Output the [X, Y] coordinate of the center of the cell containing the given text.  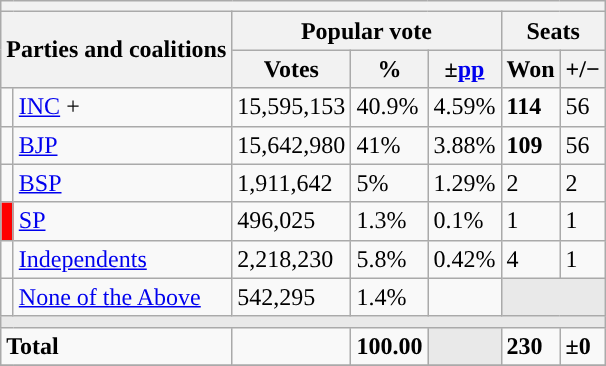
±pp [464, 69]
3.88% [464, 145]
None of the Above [122, 297]
4 [530, 259]
±0 [582, 346]
100.00 [390, 346]
Votes [292, 69]
1.29% [464, 183]
41% [390, 145]
Popular vote [366, 31]
15,642,980 [292, 145]
1.3% [390, 221]
BSP [122, 183]
SP [122, 221]
1.4% [390, 297]
Won [530, 69]
Seats [553, 31]
Total [116, 346]
0.42% [464, 259]
4.59% [464, 107]
+/− [582, 69]
5% [390, 183]
542,295 [292, 297]
15,595,153 [292, 107]
INC + [122, 107]
230 [530, 346]
1,911,642 [292, 183]
109 [530, 145]
0.1% [464, 221]
496,025 [292, 221]
5.8% [390, 259]
40.9% [390, 107]
Independents [122, 259]
% [390, 69]
114 [530, 107]
Parties and coalitions [116, 50]
BJP [122, 145]
2,218,230 [292, 259]
